Scan for the cell matching the given text and deliver its [x, y] coordinate at center. 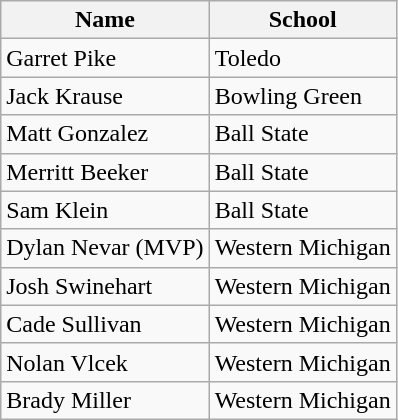
Cade Sullivan [105, 324]
Jack Krause [105, 96]
Nolan Vlcek [105, 362]
Toledo [302, 58]
Josh Swinehart [105, 286]
Name [105, 20]
Dylan Nevar (MVP) [105, 248]
Brady Miller [105, 400]
Merritt Beeker [105, 172]
Matt Gonzalez [105, 134]
School [302, 20]
Sam Klein [105, 210]
Bowling Green [302, 96]
Garret Pike [105, 58]
